Determine the (X, Y) coordinate at the center of the cell enclosing the given text.  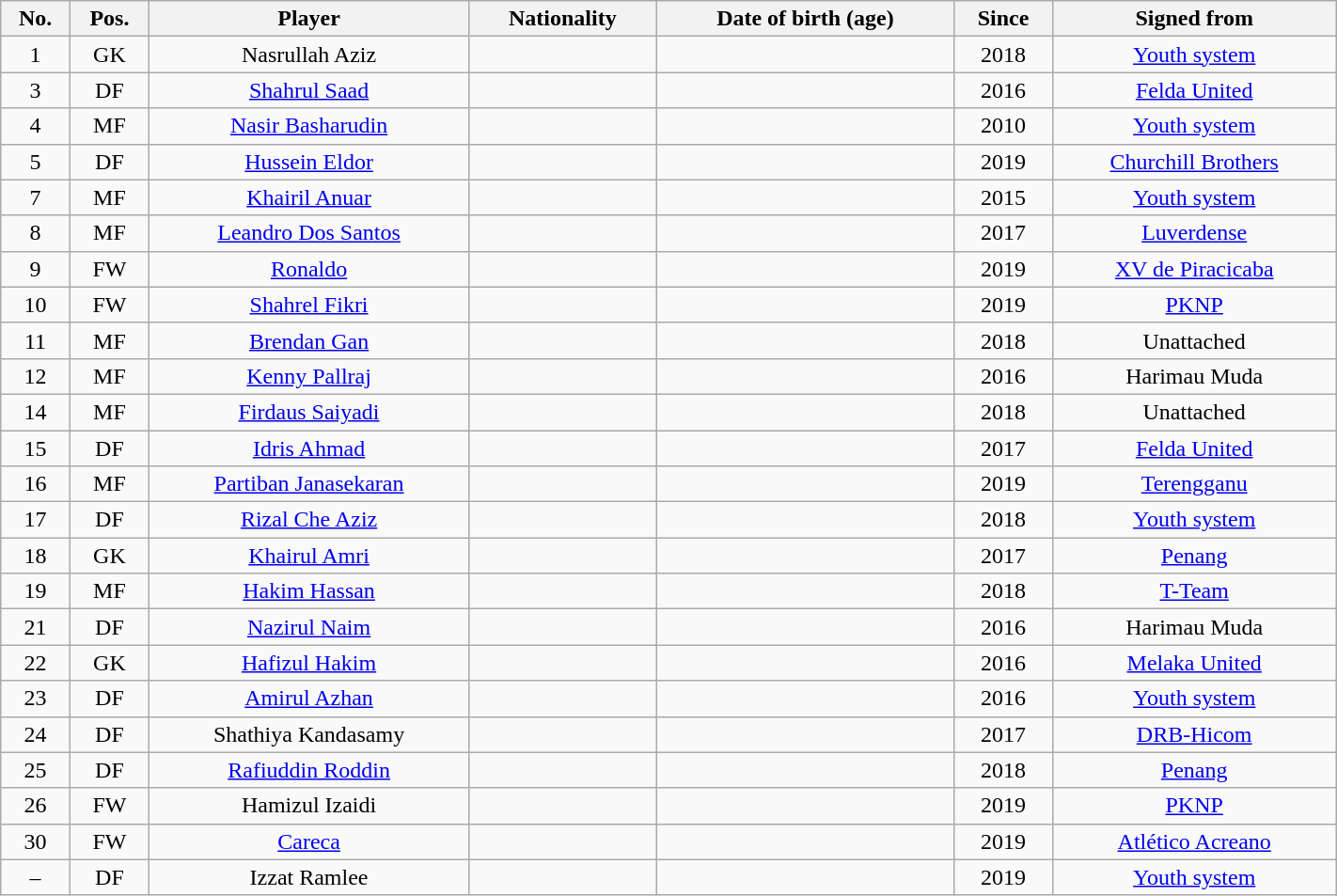
Nasir Basharudin (309, 126)
9 (36, 269)
Firdaus Saiyadi (309, 412)
Nasrullah Aziz (309, 55)
Ronaldo (309, 269)
Player (309, 19)
Rafiuddin Roddin (309, 770)
11 (36, 340)
Hafizul Hakim (309, 663)
30 (36, 841)
Churchill Brothers (1194, 162)
Nationality (562, 19)
Izzat Ramlee (309, 877)
23 (36, 699)
8 (36, 233)
Amirul Azhan (309, 699)
18 (36, 556)
17 (36, 520)
16 (36, 484)
Hussein Eldor (309, 162)
Partiban Janasekaran (309, 484)
1 (36, 55)
3 (36, 90)
5 (36, 162)
12 (36, 376)
Signed from (1194, 19)
No. (36, 19)
Khairul Amri (309, 556)
Luverdense (1194, 233)
Khairil Anuar (309, 197)
2015 (1003, 197)
Shahrul Saad (309, 90)
22 (36, 663)
21 (36, 627)
Brendan Gan (309, 340)
7 (36, 197)
Leandro Dos Santos (309, 233)
Careca (309, 841)
XV de Piracicaba (1194, 269)
19 (36, 591)
Nazirul Naim (309, 627)
Terengganu (1194, 484)
DRB-Hicom (1194, 734)
Atlético Acreano (1194, 841)
10 (36, 305)
14 (36, 412)
Hakim Hassan (309, 591)
2010 (1003, 126)
Shathiya Kandasamy (309, 734)
Rizal Che Aziz (309, 520)
Shahrel Fikri (309, 305)
Idris Ahmad (309, 448)
4 (36, 126)
Pos. (109, 19)
25 (36, 770)
Since (1003, 19)
15 (36, 448)
Date of birth (age) (805, 19)
26 (36, 806)
Melaka United (1194, 663)
24 (36, 734)
– (36, 877)
T-Team (1194, 591)
Hamizul Izaidi (309, 806)
Kenny Pallraj (309, 376)
